Detect which cell encompasses the target text, then output its [X, Y] center coordinate. 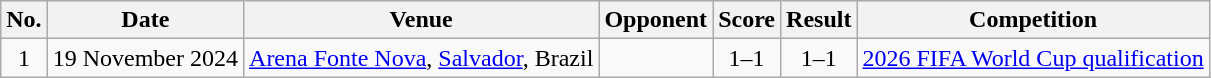
Score [747, 20]
19 November 2024 [145, 58]
Result [819, 20]
1 [24, 58]
Competition [1033, 20]
Opponent [656, 20]
2026 FIFA World Cup qualification [1033, 58]
Venue [422, 20]
Arena Fonte Nova, Salvador, Brazil [422, 58]
No. [24, 20]
Date [145, 20]
